Locate the cell with the specified text and output its (x, y) center coordinate. 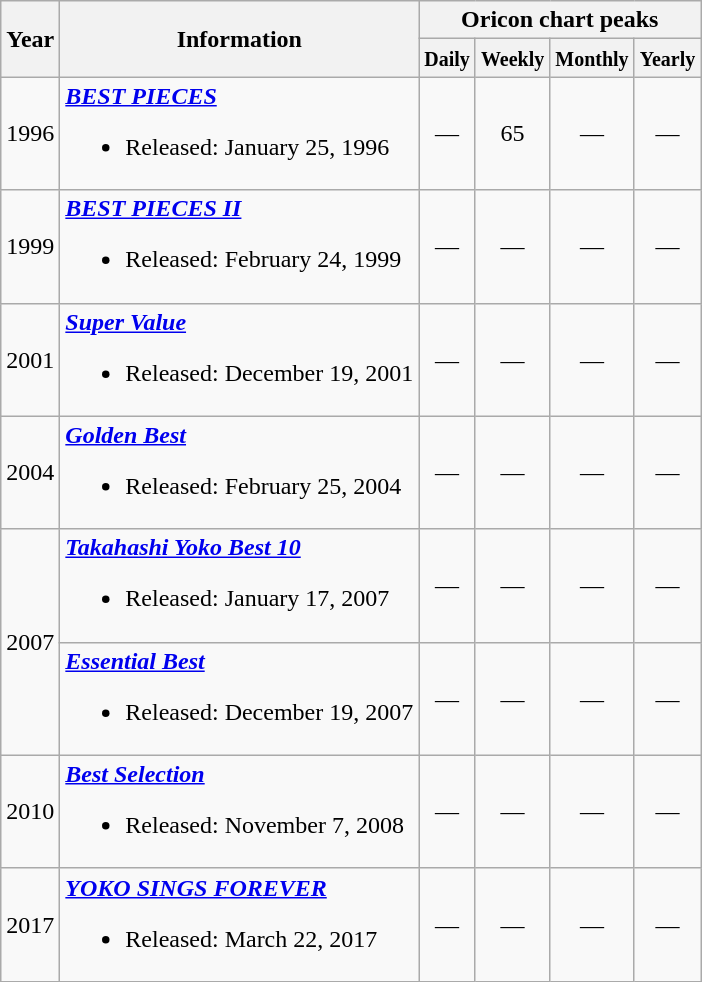
65 (512, 134)
Monthly (592, 58)
BEST PIECES IIReleased: February 24, 1999 (240, 246)
2004 (30, 472)
2010 (30, 812)
Essential BestReleased: December 19, 2007 (240, 698)
Super ValueReleased: December 19, 2001 (240, 360)
Golden BestReleased: February 25, 2004 (240, 472)
Takahashi Yoko Best 10Released: January 17, 2007 (240, 586)
2017 (30, 924)
1996 (30, 134)
Yearly (668, 58)
Oricon chart peaks (560, 20)
BEST PIECESReleased: January 25, 1996 (240, 134)
Best SelectionReleased: November 7, 2008 (240, 812)
Information (240, 39)
2007 (30, 642)
Daily (448, 58)
Year (30, 39)
1999 (30, 246)
YOKO SINGS FOREVERReleased: March 22, 2017 (240, 924)
2001 (30, 360)
Weekly (512, 58)
